Locate the cell with the specified text and output its (X, Y) center coordinate. 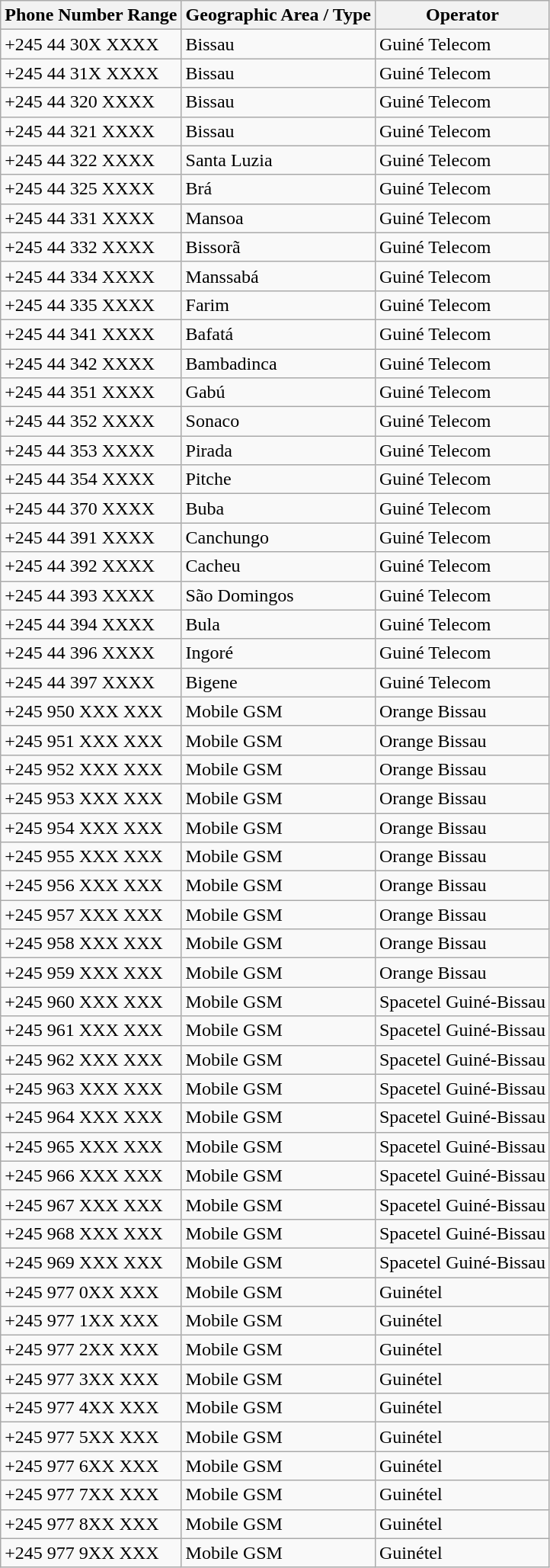
+245 977 5XX XXX (91, 1437)
Mansoa (278, 218)
+245 977 8XX XXX (91, 1524)
Pirada (278, 451)
+245 44 396 XXXX (91, 653)
+245 955 XXX XXX (91, 857)
+245 951 XXX XXX (91, 740)
+245 968 XXX XXX (91, 1233)
+245 44 342 XXXX (91, 364)
Bambadinca (278, 364)
+245 44 322 XXXX (91, 160)
Pitche (278, 479)
+245 950 XXX XXX (91, 711)
+245 44 334 XXXX (91, 276)
+245 966 XXX XXX (91, 1175)
Canchungo (278, 537)
São Domingos (278, 595)
+245 977 1XX XXX (91, 1321)
Cacheu (278, 566)
+245 965 XXX XXX (91, 1146)
+245 44 331 XXXX (91, 218)
Phone Number Range (91, 15)
+245 963 XXX XXX (91, 1089)
+245 44 353 XXXX (91, 451)
Ingoré (278, 653)
+245 44 394 XXXX (91, 624)
+245 977 9XX XXX (91, 1553)
+245 961 XXX XXX (91, 1031)
+245 44 341 XXXX (91, 334)
+245 956 XXX XXX (91, 886)
+245 977 4XX XXX (91, 1408)
+245 44 321 XXXX (91, 131)
+245 44 325 XXXX (91, 189)
Manssabá (278, 276)
Bigene (278, 682)
+245 958 XXX XXX (91, 944)
Sonaco (278, 422)
+245 967 XXX XXX (91, 1204)
+245 964 XXX XXX (91, 1117)
Buba (278, 508)
Gabú (278, 393)
Brá (278, 189)
+245 44 31X XXXX (91, 73)
+245 977 7XX XXX (91, 1495)
+245 957 XXX XXX (91, 915)
+245 44 335 XXXX (91, 305)
+245 953 XXX XXX (91, 798)
+245 977 3XX XXX (91, 1379)
Bafatá (278, 334)
+245 44 352 XXXX (91, 422)
+245 960 XXX XXX (91, 1002)
Geographic Area / Type (278, 15)
Bissorã (278, 247)
+245 44 391 XXXX (91, 537)
Farim (278, 305)
+245 977 6XX XXX (91, 1466)
+245 954 XXX XXX (91, 827)
Bula (278, 624)
+245 44 351 XXXX (91, 393)
+245 962 XXX XXX (91, 1060)
+245 952 XXX XXX (91, 769)
+245 44 320 XXXX (91, 102)
Santa Luzia (278, 160)
+245 44 354 XXXX (91, 479)
+245 44 392 XXXX (91, 566)
+245 969 XXX XXX (91, 1262)
+245 44 397 XXXX (91, 682)
+245 977 2XX XXX (91, 1350)
+245 44 332 XXXX (91, 247)
+245 44 393 XXXX (91, 595)
+245 44 30X XXXX (91, 44)
Operator (462, 15)
+245 959 XXX XXX (91, 973)
+245 44 370 XXXX (91, 508)
+245 977 0XX XXX (91, 1292)
